Locate the cell with the specified text and output its [X, Y] center coordinate. 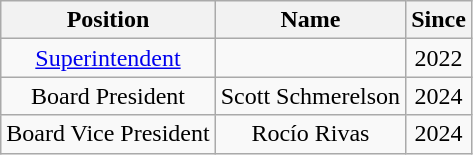
Board Vice President [108, 134]
Scott Schmerelson [310, 96]
Position [108, 20]
2022 [439, 58]
Superintendent [108, 58]
Name [310, 20]
Since [439, 20]
Rocío Rivas [310, 134]
Board President [108, 96]
